Detect which cell encompasses the target text, then output its [x, y] center coordinate. 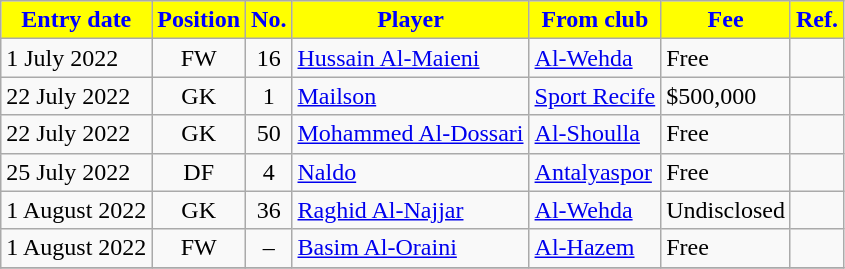
Al-Hazem [595, 248]
Undisclosed [726, 210]
Position [199, 20]
Naldo [410, 172]
Antalyaspor [595, 172]
$500,000 [726, 96]
Raghid Al-Najjar [410, 210]
Sport Recife [595, 96]
DF [199, 172]
36 [269, 210]
No. [269, 20]
1 July 2022 [76, 58]
25 July 2022 [76, 172]
– [269, 248]
Mohammed Al-Dossari [410, 134]
Ref. [816, 20]
Player [410, 20]
1 [269, 96]
Basim Al-Oraini [410, 248]
4 [269, 172]
Entry date [76, 20]
16 [269, 58]
Mailson [410, 96]
50 [269, 134]
Al-Shoulla [595, 134]
From club [595, 20]
Hussain Al-Maieni [410, 58]
Fee [726, 20]
